Provide the [x, y] coordinate of the cell's center where the given text is located.  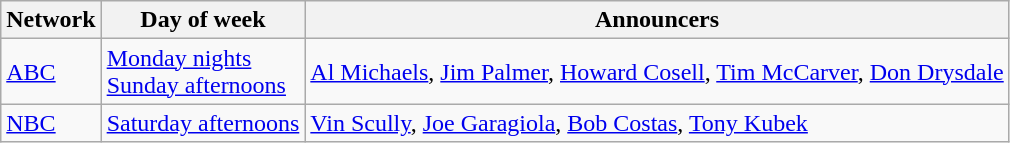
Day of week [203, 20]
Vin Scully, Joe Garagiola, Bob Costas, Tony Kubek [657, 123]
NBC [51, 123]
ABC [51, 72]
Al Michaels, Jim Palmer, Howard Cosell, Tim McCarver, Don Drysdale [657, 72]
Network [51, 20]
Monday nightsSunday afternoons [203, 72]
Announcers [657, 20]
Saturday afternoons [203, 123]
